Provide the (X, Y) coordinate of the cell's center where the given text is located.  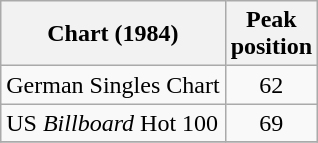
German Singles Chart (113, 85)
62 (271, 85)
Peakposition (271, 34)
US Billboard Hot 100 (113, 123)
Chart (1984) (113, 34)
69 (271, 123)
